Find where the given text appears and provide that cell's center as (x, y) coordinate. 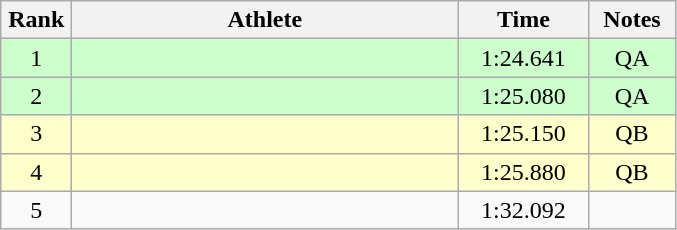
Rank (36, 20)
4 (36, 172)
5 (36, 210)
1:24.641 (524, 58)
Athlete (265, 20)
1:25.880 (524, 172)
1:25.080 (524, 96)
Time (524, 20)
3 (36, 134)
1:32.092 (524, 210)
2 (36, 96)
Notes (632, 20)
1:25.150 (524, 134)
1 (36, 58)
